Find where the given text appears and provide that cell's center as (X, Y) coordinate. 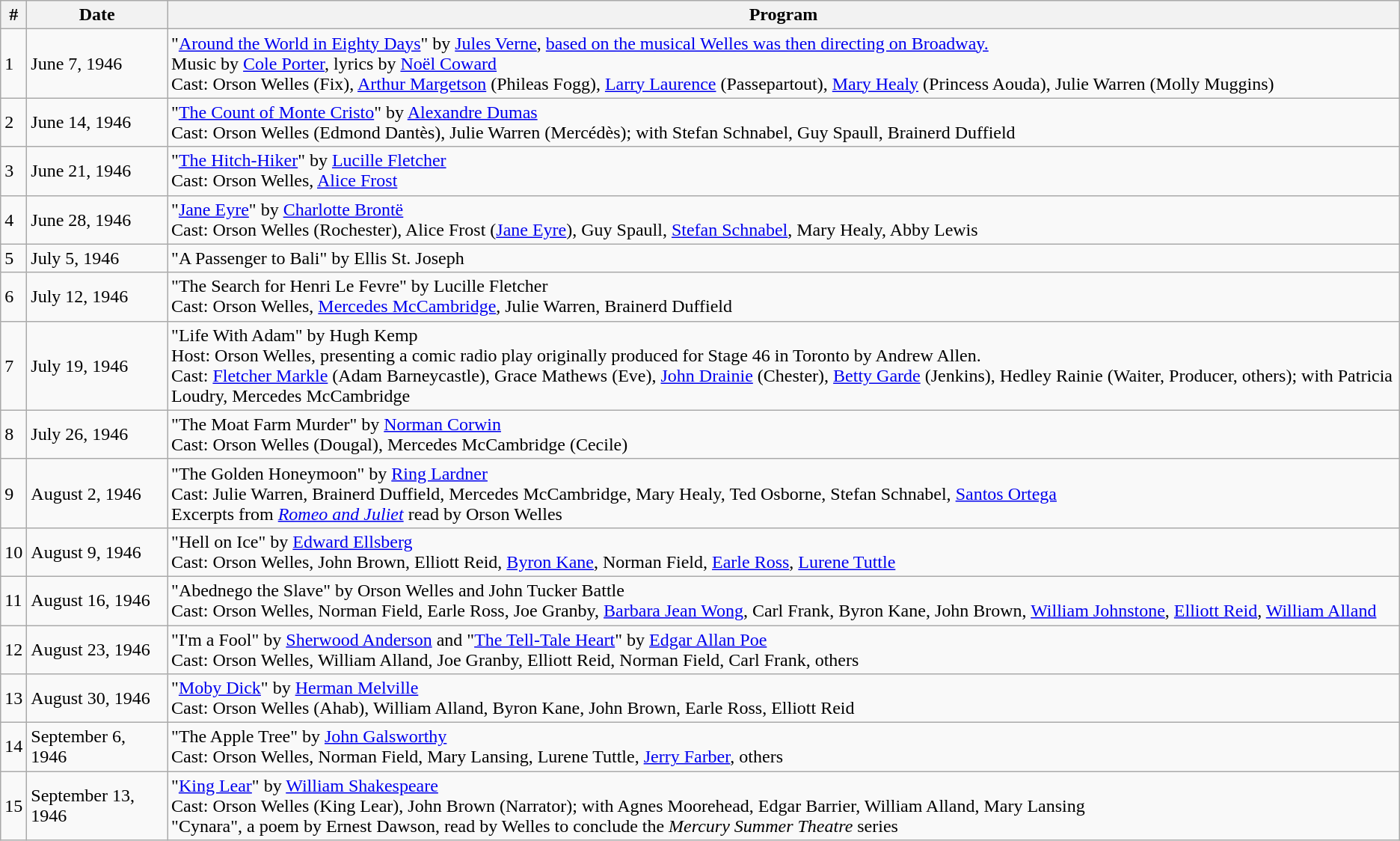
3 (13, 171)
10 (13, 552)
"Hell on Ice" by Edward EllsbergCast: Orson Welles, John Brown, Elliott Reid, Byron Kane, Norman Field, Earle Ross, Lurene Tuttle (784, 552)
14 (13, 747)
July 5, 1946 (97, 258)
August 30, 1946 (97, 699)
September 6, 1946 (97, 747)
"Moby Dick" by Herman MelvilleCast: Orson Welles (Ahab), William Alland, Byron Kane, John Brown, Earle Ross, Elliott Reid (784, 699)
"The Moat Farm Murder" by Norman CorwinCast: Orson Welles (Dougal), Mercedes McCambridge (Cecile) (784, 434)
2 (13, 123)
"A Passenger to Bali" by Ellis St. Joseph (784, 258)
# (13, 15)
4 (13, 220)
5 (13, 258)
1 (13, 64)
August 2, 1946 (97, 493)
6 (13, 296)
Program (784, 15)
13 (13, 699)
August 23, 1946 (97, 649)
July 12, 1946 (97, 296)
8 (13, 434)
June 14, 1946 (97, 123)
"The Hitch-Hiker" by Lucille FletcherCast: Orson Welles, Alice Frost (784, 171)
"Jane Eyre" by Charlotte BrontëCast: Orson Welles (Rochester), Alice Frost (Jane Eyre), Guy Spaull, Stefan Schnabel, Mary Healy, Abby Lewis (784, 220)
Date (97, 15)
July 19, 1946 (97, 365)
June 28, 1946 (97, 220)
August 16, 1946 (97, 600)
June 21, 1946 (97, 171)
12 (13, 649)
"The Search for Henri Le Fevre" by Lucille FletcherCast: Orson Welles, Mercedes McCambridge, Julie Warren, Brainerd Duffield (784, 296)
"The Apple Tree" by John GalsworthyCast: Orson Welles, Norman Field, Mary Lansing, Lurene Tuttle, Jerry Farber, others (784, 747)
September 13, 1946 (97, 806)
August 9, 1946 (97, 552)
9 (13, 493)
11 (13, 600)
15 (13, 806)
June 7, 1946 (97, 64)
7 (13, 365)
July 26, 1946 (97, 434)
